Identify which cell holds the provided text, then report its [X, Y] central coordinate. 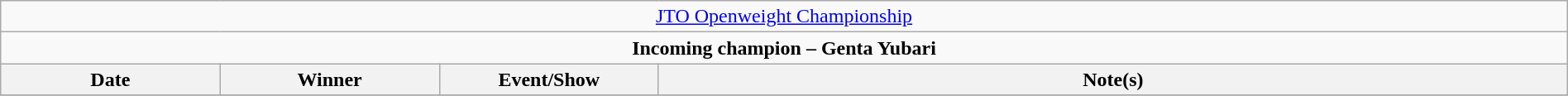
JTO Openweight Championship [784, 17]
Incoming champion – Genta Yubari [784, 48]
Event/Show [549, 79]
Winner [329, 79]
Note(s) [1113, 79]
Date [111, 79]
